Capture the cell that displays the provided text and extract its (X, Y) central coordinate. 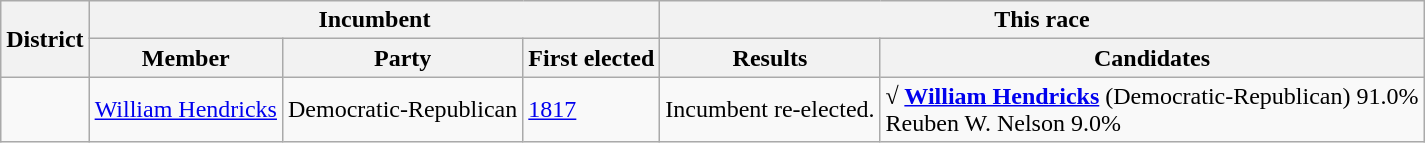
Member (186, 58)
Incumbent (374, 20)
√ William Hendricks (Democratic-Republican) 91.0%Reuben W. Nelson 9.0% (1152, 110)
1817 (592, 110)
This race (1042, 20)
Party (402, 58)
Candidates (1152, 58)
District (45, 39)
William Hendricks (186, 110)
Results (770, 58)
Incumbent re-elected. (770, 110)
First elected (592, 58)
Democratic-Republican (402, 110)
